Capture the cell that displays the provided text and extract its (X, Y) central coordinate. 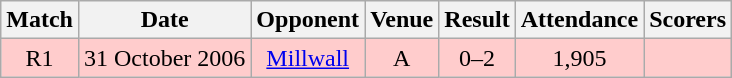
31 October 2006 (164, 58)
Date (164, 20)
A (402, 58)
Match (40, 20)
Attendance (579, 20)
R1 (40, 58)
Result (477, 20)
Millwall (308, 58)
Opponent (308, 20)
1,905 (579, 58)
0–2 (477, 58)
Scorers (688, 20)
Venue (402, 20)
